Search for the cell housing the specified text and yield its (x, y) center coordinate. 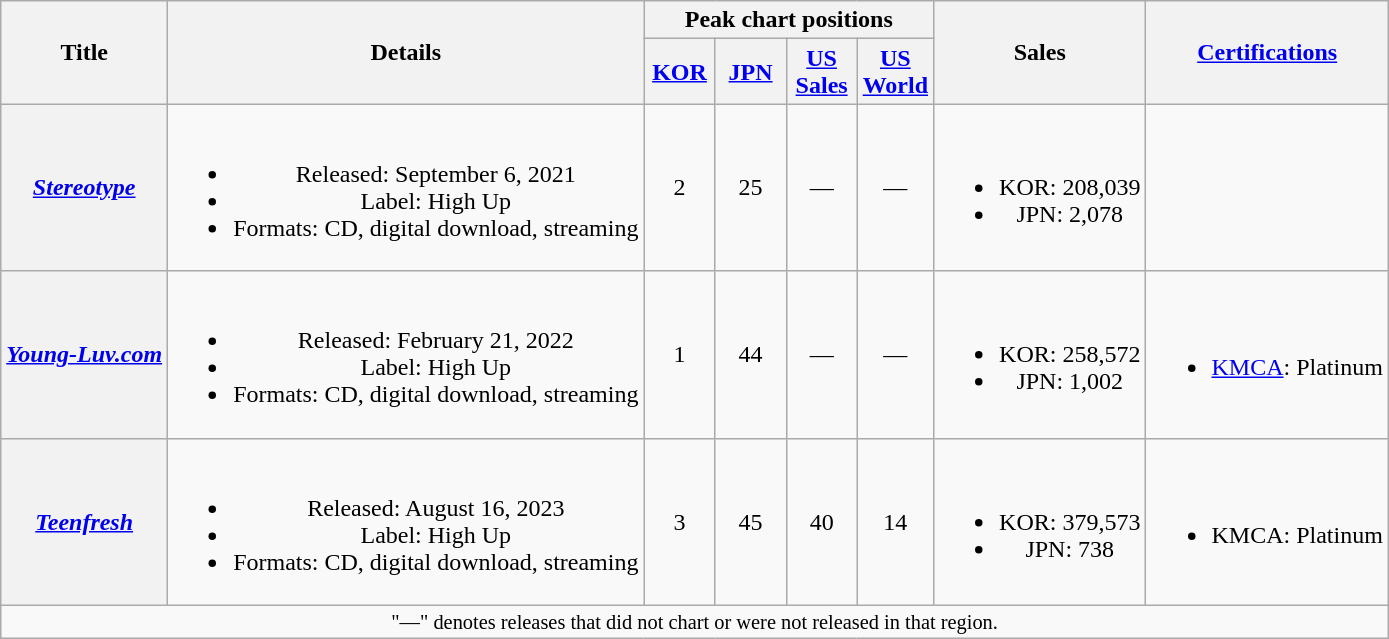
Released: February 21, 2022Label: High UpFormats: CD, digital download, streaming (406, 354)
KOR (680, 72)
1 (680, 354)
14 (895, 522)
Peak chart positions (789, 20)
Released: August 16, 2023Label: High UpFormats: CD, digital download, streaming (406, 522)
"—" denotes releases that did not chart or were not released in that region. (695, 622)
Stereotype (84, 188)
USSales (822, 72)
44 (750, 354)
40 (822, 522)
45 (750, 522)
KOR: 208,039JPN: 2,078 (1040, 188)
Teenfresh (84, 522)
Details (406, 52)
KOR: 258,572JPN: 1,002 (1040, 354)
3 (680, 522)
JPN (750, 72)
Title (84, 52)
Sales (1040, 52)
25 (750, 188)
KOR: 379,573JPN: 738 (1040, 522)
USWorld (895, 72)
Released: September 6, 2021Label: High UpFormats: CD, digital download, streaming (406, 188)
Certifications (1267, 52)
Young-Luv.com (84, 354)
2 (680, 188)
